Locate the cell with the specified text and output its (X, Y) center coordinate. 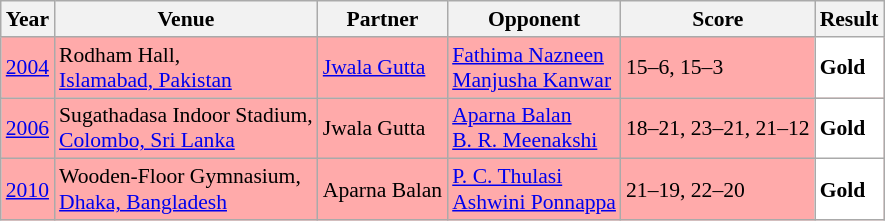
2006 (28, 128)
Wooden-Floor Gymnasium,Dhaka, Bangladesh (186, 190)
Aparna Balan (382, 190)
2004 (28, 68)
Rodham Hall,Islamabad, Pakistan (186, 68)
Sugathadasa Indoor Stadium,Colombo, Sri Lanka (186, 128)
Result (850, 19)
Year (28, 19)
Aparna Balan B. R. Meenakshi (534, 128)
Partner (382, 19)
Score (718, 19)
18–21, 23–21, 21–12 (718, 128)
15–6, 15–3 (718, 68)
Fathima Nazneen Manjusha Kanwar (534, 68)
Venue (186, 19)
Opponent (534, 19)
2010 (28, 190)
P. C. Thulasi Ashwini Ponnappa (534, 190)
21–19, 22–20 (718, 190)
